Provide the [X, Y] coordinate of the cell's center where the given text is located.  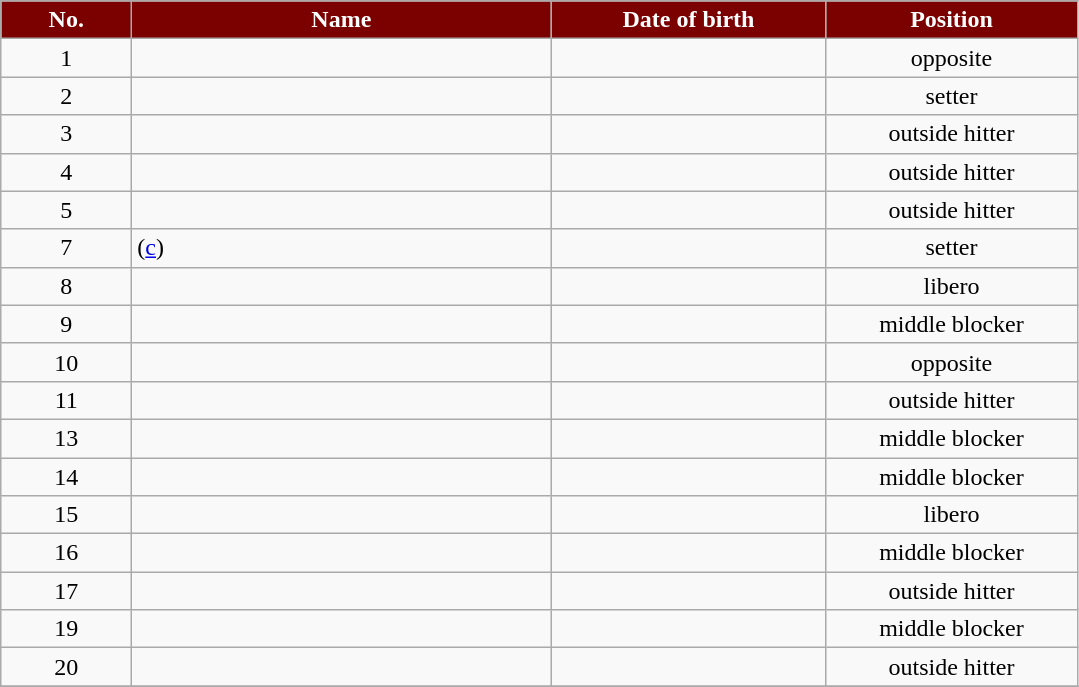
2 [66, 96]
17 [66, 591]
1 [66, 58]
9 [66, 324]
3 [66, 134]
15 [66, 515]
14 [66, 477]
Name [342, 20]
11 [66, 400]
8 [66, 286]
No. [66, 20]
(c) [342, 248]
7 [66, 248]
16 [66, 553]
Position [952, 20]
4 [66, 172]
5 [66, 210]
10 [66, 362]
20 [66, 667]
19 [66, 629]
Date of birth [688, 20]
13 [66, 438]
